Pinpoint the cell where the given text exists, returning its (X, Y) midpoint coordinate. 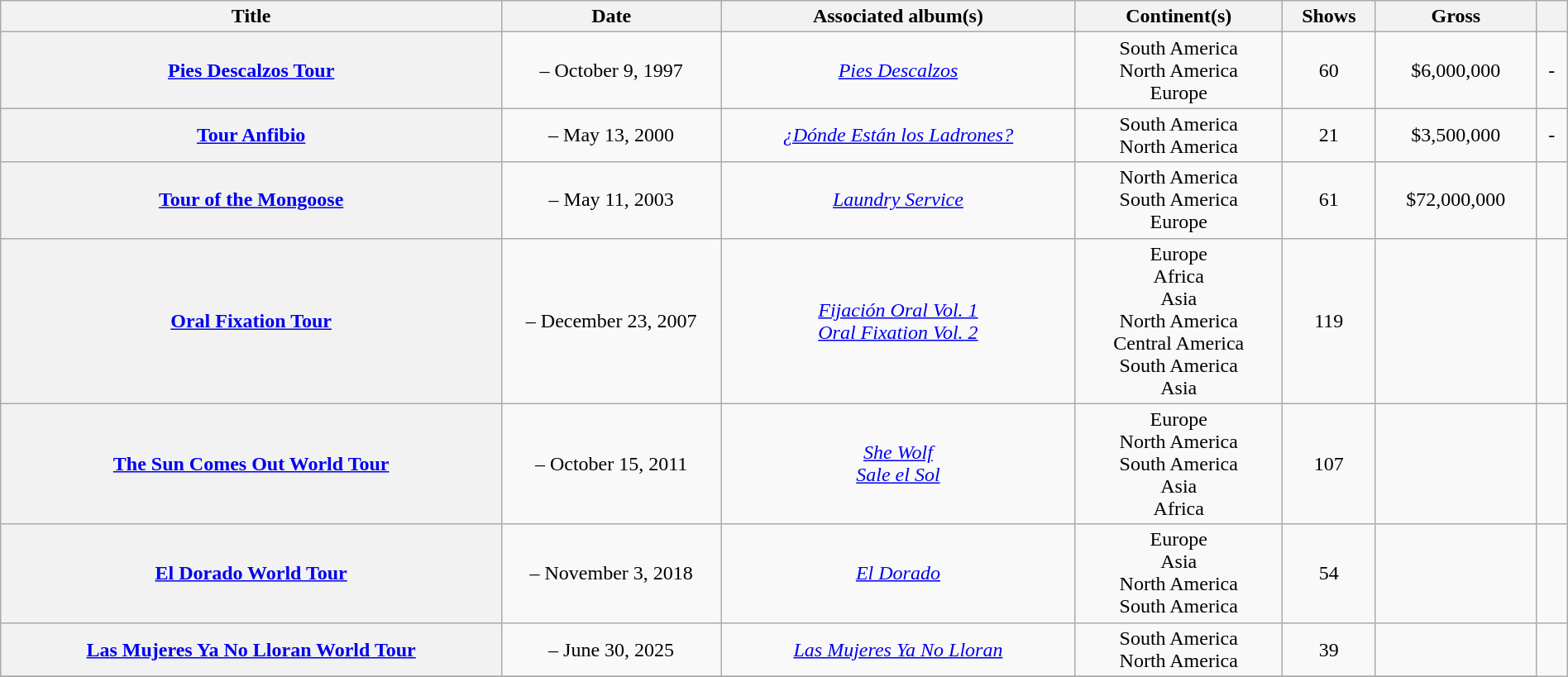
Las Mujeres Ya No Lloran World Tour (251, 650)
– May 13, 2000 (612, 136)
$3,500,000 (1456, 136)
Date (612, 17)
Fijación Oral Vol. 1Oral Fixation Vol. 2 (898, 321)
61 (1328, 200)
EuropeNorth AmericaSouth AmericaAsiaAfrica (1178, 464)
El Dorado World Tour (251, 574)
Continent(s) (1178, 17)
Tour Anfibio (251, 136)
Pies Descalzos (898, 70)
El Dorado (898, 574)
54 (1328, 574)
Shows (1328, 17)
EuropeAfricaAsiaNorth AmericaCentral AmericaSouth AmericaAsia (1178, 321)
– November 3, 2018 (612, 574)
107 (1328, 464)
– June 30, 2025 (612, 650)
– December 23, 2007 (612, 321)
Gross (1456, 17)
Pies Descalzos Tour (251, 70)
The Sun Comes Out World Tour (251, 464)
$6,000,000 (1456, 70)
60 (1328, 70)
– May 11, 2003 (612, 200)
¿Dónde Están los Ladrones? (898, 136)
Title (251, 17)
21 (1328, 136)
Oral Fixation Tour (251, 321)
EuropeAsiaNorth AmericaSouth America (1178, 574)
Laundry Service (898, 200)
Las Mujeres Ya No Lloran (898, 650)
39 (1328, 650)
She WolfSale el Sol (898, 464)
$72,000,000 (1456, 200)
Tour of the Mongoose (251, 200)
– October 9, 1997 (612, 70)
119 (1328, 321)
Associated album(s) (898, 17)
– October 15, 2011 (612, 464)
North AmericaSouth AmericaEurope (1178, 200)
South AmericaNorth AmericaEurope (1178, 70)
